Extract the [x, y] coordinate from the center of the cell holding the provided text.  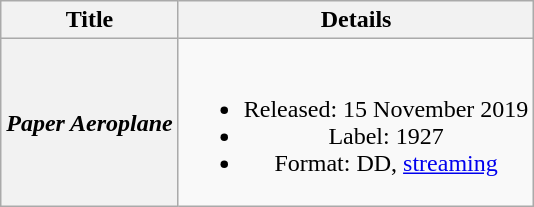
Paper Aeroplane [90, 122]
Title [90, 20]
Details [356, 20]
Released: 15 November 2019Label: 1927Format: DD, streaming [356, 122]
